Detect which cell encompasses the target text, then output its [x, y] center coordinate. 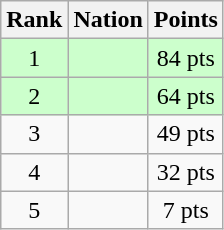
2 [34, 96]
Rank [34, 20]
4 [34, 172]
1 [34, 58]
32 pts [186, 172]
3 [34, 134]
Points [186, 20]
5 [34, 210]
7 pts [186, 210]
49 pts [186, 134]
84 pts [186, 58]
64 pts [186, 96]
Nation [108, 20]
